From the cell containing the given text, extract its center point as (X, Y) coordinate. 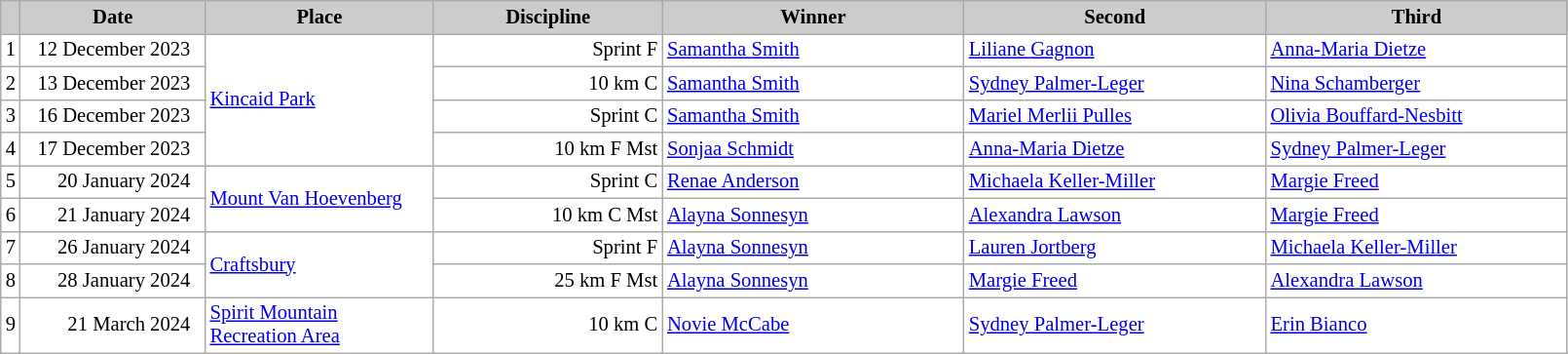
25 km F Mst (547, 280)
26 January 2024 (113, 248)
12 December 2023 (113, 50)
2 (11, 83)
8 (11, 280)
Lauren Jortberg (1115, 248)
3 (11, 116)
Place (319, 17)
Mount Van Hoevenberg (319, 198)
21 January 2024 (113, 215)
Nina Schamberger (1417, 83)
17 December 2023 (113, 149)
Date (113, 17)
Renae Anderson (813, 181)
Craftsbury (319, 264)
10 km C Mst (547, 215)
16 December 2023 (113, 116)
20 January 2024 (113, 181)
4 (11, 149)
Mariel Merlii Pulles (1115, 116)
Liliane Gagnon (1115, 50)
Third (1417, 17)
9 (11, 325)
Kincaid Park (319, 99)
Olivia Bouffard-Nesbitt (1417, 116)
Sonjaa Schmidt (813, 149)
1 (11, 50)
5 (11, 181)
Second (1115, 17)
13 December 2023 (113, 83)
10 km F Mst (547, 149)
Novie McCabe (813, 325)
Discipline (547, 17)
Spirit Mountain Recreation Area (319, 325)
21 March 2024 (113, 325)
Erin Bianco (1417, 325)
7 (11, 248)
6 (11, 215)
Winner (813, 17)
28 January 2024 (113, 280)
